Find where the given text appears and provide that cell's center as (x, y) coordinate. 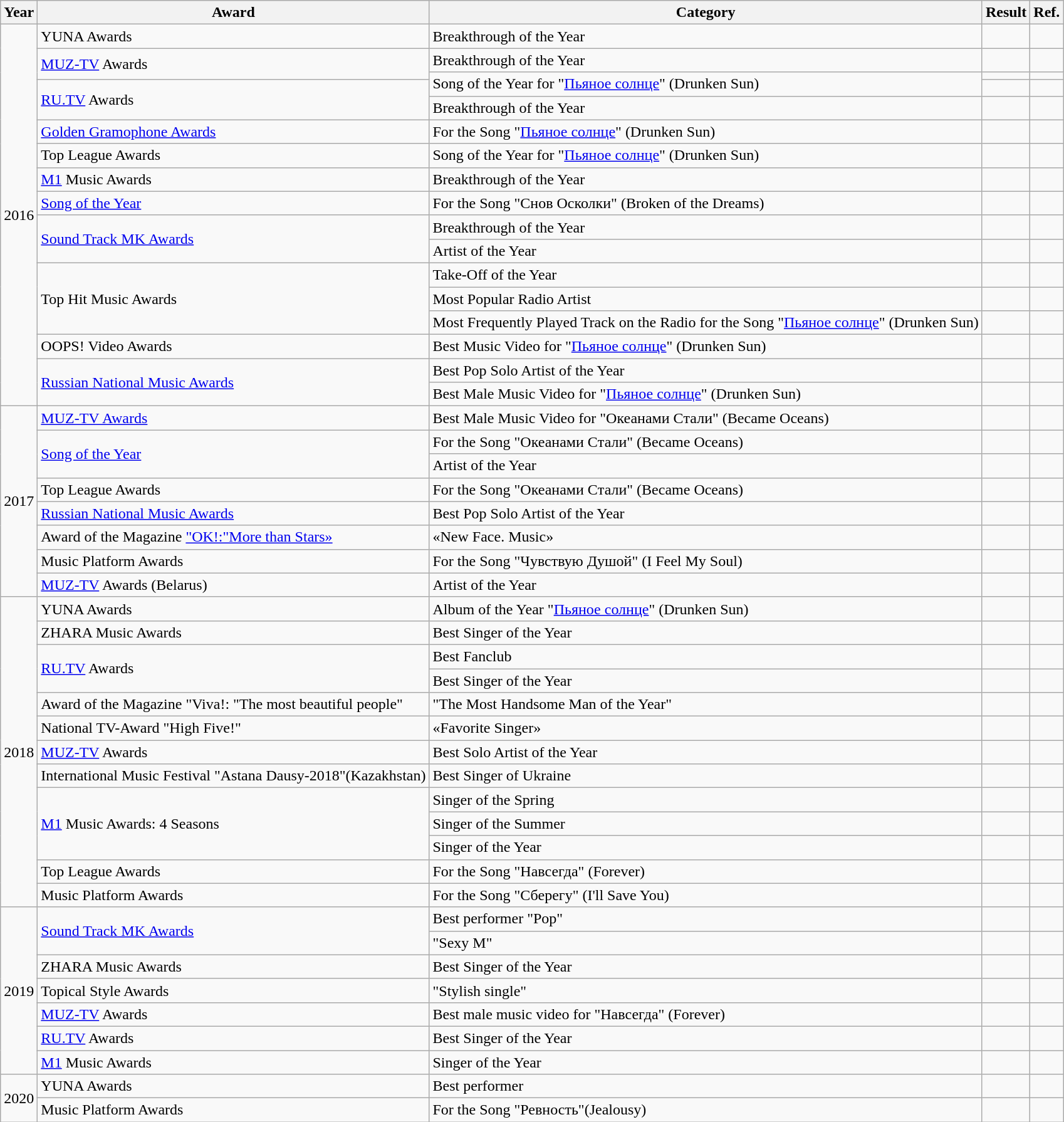
Most Popular Radio Artist (706, 299)
M1 Music Awards: 4 Seasons (233, 824)
"Stylish single" (706, 990)
National TV-Award "High Five!" (233, 728)
Award (233, 13)
OOPS! Video Awards (233, 347)
Best Singer of Ukraine (706, 776)
2016 (19, 216)
Result (1006, 13)
For the Song "Ревность"(Jealousy) (706, 1110)
International Music Festival "Astana Dausy-2018"(Kazakhstan) (233, 776)
For the Song "Сберегу" (I'll Save You) (706, 895)
Topical Style Awards (233, 990)
For the Song "Снов Осколки" (Broken of the Dreams) (706, 203)
Category (706, 13)
2018 (19, 752)
Award of the Magazine "OK!:"More than Stars» (233, 537)
Best Fanclub (706, 656)
2017 (19, 501)
Most Frequently Played Track on the Radio for the Song "Пьяное солнце" (Drunken Sun) (706, 323)
For the Song "Чувствую Душой" (I Feel My Soul) (706, 561)
Singer of the Spring (706, 800)
Top Hit Music Awards (233, 298)
Best performer (706, 1086)
Best performer "Pop" (706, 919)
For the Song "Навсегда" (Forever) (706, 871)
Golden Gramophone Awards (233, 132)
Album of the Year "Пьяное солнце" (Drunken Sun) (706, 609)
"The Most Handsome Man of the Year" (706, 705)
2020 (19, 1098)
Year (19, 13)
MUZ-TV Awards (Belarus) (233, 585)
Singer of the Summer (706, 824)
Best Male Music Video for "Океанами Cтали" (Became Oceans) (706, 418)
For the Song "Пьяное солнце" (Drunken Sun) (706, 132)
Take-Off of the Year (706, 275)
2019 (19, 990)
Best Solo Artist of the Year (706, 752)
Best Male Music Video for "Пьяное солнце" (Drunken Sun) (706, 394)
«New Face. Music» (706, 537)
Best male music video for "Навсегда" (Forever) (706, 1014)
"Sexy M" (706, 943)
Ref. (1046, 13)
Award of the Magazine "Viva!: "The most beautiful people" (233, 705)
Best Music Video for "Пьяное солнце" (Drunken Sun) (706, 347)
«Favorite Singer» (706, 728)
